Pinpoint the cell where the given text exists, returning its (X, Y) midpoint coordinate. 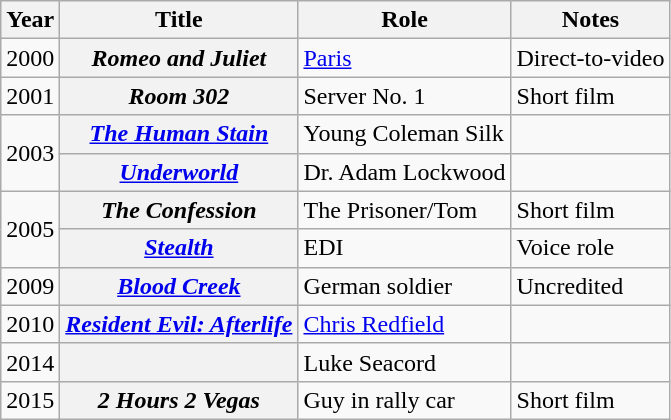
The Prisoner/Tom (404, 210)
2010 (30, 324)
2001 (30, 96)
German soldier (404, 286)
2005 (30, 229)
Voice role (590, 248)
Underworld (179, 172)
The Human Stain (179, 134)
Young Coleman Silk (404, 134)
Role (404, 20)
2009 (30, 286)
2015 (30, 400)
Dr. Adam Lockwood (404, 172)
Direct-to-video (590, 58)
The Confession (179, 210)
2014 (30, 362)
EDI (404, 248)
Chris Redfield (404, 324)
Room 302 (179, 96)
Uncredited (590, 286)
Server No. 1 (404, 96)
Resident Evil: Afterlife (179, 324)
2000 (30, 58)
Paris (404, 58)
2 Hours 2 Vegas (179, 400)
Title (179, 20)
Luke Seacord (404, 362)
Guy in rally car (404, 400)
Blood Creek (179, 286)
Stealth (179, 248)
2003 (30, 153)
Year (30, 20)
Notes (590, 20)
Romeo and Juliet (179, 58)
